Provide the [X, Y] coordinate of the cell's center where the given text is located.  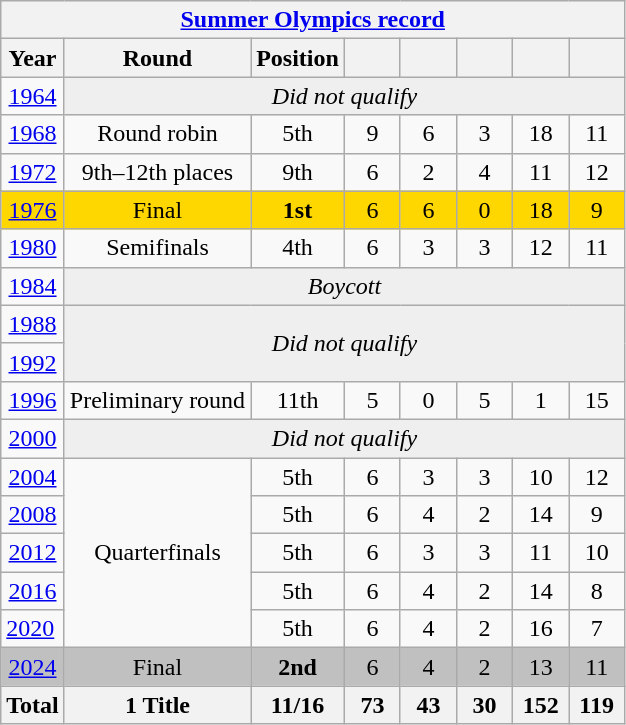
Year [33, 58]
7 [597, 629]
1996 [33, 400]
2004 [33, 477]
73 [372, 705]
Summer Olympics record [313, 20]
11th [298, 400]
15 [597, 400]
2012 [33, 553]
13 [541, 667]
1 [541, 400]
Total [33, 705]
2nd [298, 667]
16 [541, 629]
1984 [33, 286]
1st [298, 210]
1964 [33, 96]
Round [157, 58]
1980 [33, 248]
Semifinals [157, 248]
1976 [33, 210]
2008 [33, 515]
4th [298, 248]
2020 [33, 629]
Quarterfinals [157, 553]
1 Title [157, 705]
1968 [33, 134]
1988 [33, 324]
2016 [33, 591]
9th [298, 172]
2000 [33, 438]
152 [541, 705]
9th–12th places [157, 172]
11/16 [298, 705]
Position [298, 58]
119 [597, 705]
Boycott [344, 286]
30 [485, 705]
1972 [33, 172]
Round robin [157, 134]
2024 [33, 667]
1992 [33, 362]
43 [428, 705]
Preliminary round [157, 400]
8 [597, 591]
